Return the (X, Y) coordinate for the center point of the cell that contains the specified text.  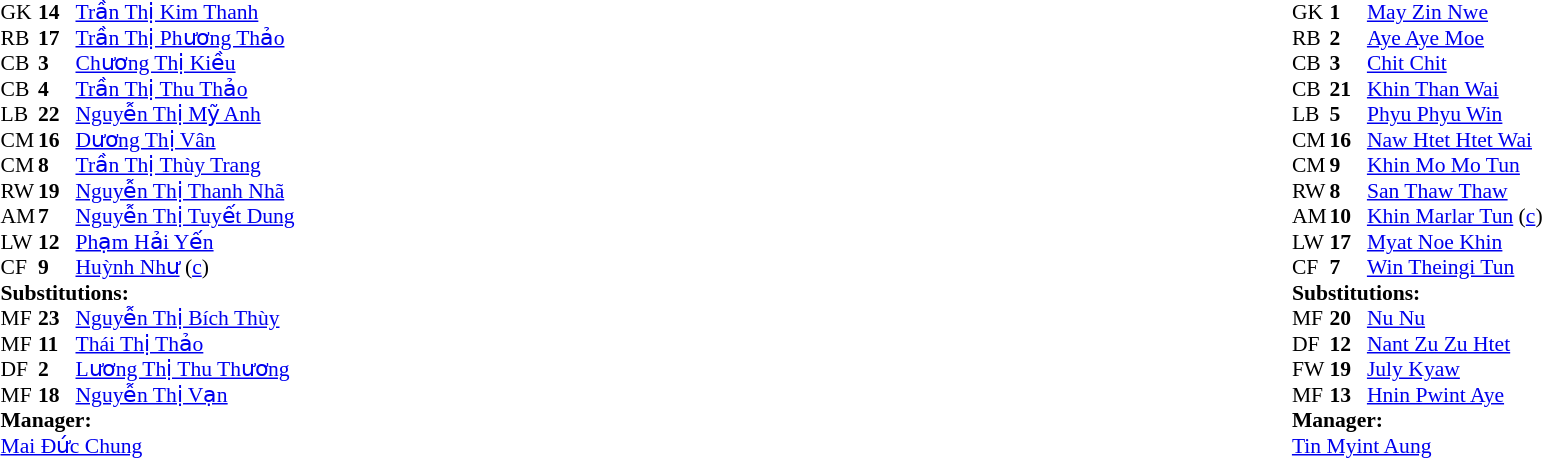
Thái Thị Thảo (186, 344)
11 (57, 344)
FW (1311, 369)
Trần Thị Thùy Trang (186, 165)
10 (1348, 217)
18 (57, 395)
14 (57, 13)
1 (1348, 13)
Lương Thị Thu Thương (186, 369)
Substitutions: (147, 293)
Trần Thị Phương Thảo (186, 38)
Dương Thị Vân (186, 140)
Nguyễn Thị Thanh Nhã (186, 191)
Phạm Hải Yến (186, 242)
21 (1348, 89)
Huỳnh Như (c) (186, 267)
Nguyễn Thị Tuyết Dung (186, 217)
13 (1348, 395)
Nguyễn Thị Vạn (186, 395)
Manager: (147, 421)
Trần Thị Thu Thảo (186, 89)
5 (1348, 115)
Nguyễn Thị Bích Thùy (186, 319)
4 (57, 89)
Trần Thị Kim Thanh (186, 13)
20 (1348, 319)
Nguyễn Thị Mỹ Anh (186, 115)
22 (57, 115)
Chương Thị Kiều (186, 63)
23 (57, 319)
